From the cell containing the given text, extract its center point as (x, y) coordinate. 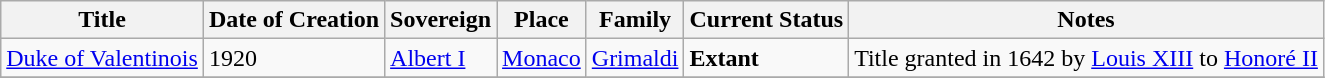
Extant (766, 58)
Notes (1086, 20)
Family (635, 20)
Place (542, 20)
Title granted in 1642 by Louis XIII to Honoré II (1086, 58)
Grimaldi (635, 58)
Monaco (542, 58)
Title (102, 20)
1920 (294, 58)
Duke of Valentinois (102, 58)
Albert I (441, 58)
Sovereign (441, 20)
Current Status (766, 20)
Date of Creation (294, 20)
